Provide the [x, y] coordinate of the cell's center where the given text is located.  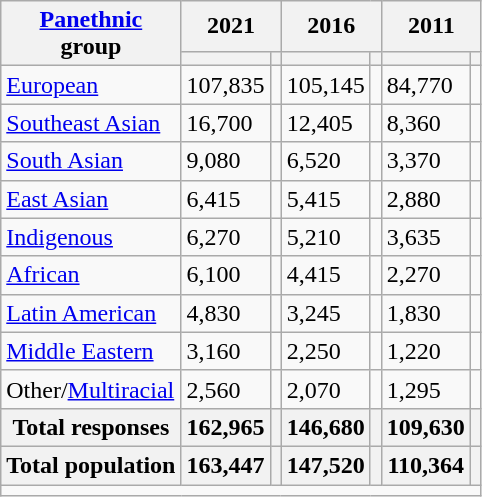
2,270 [426, 275]
Middle Eastern [91, 351]
2,560 [226, 389]
2,880 [426, 199]
Indigenous [91, 237]
3,160 [226, 351]
8,360 [426, 123]
4,415 [326, 275]
107,835 [226, 85]
162,965 [226, 427]
5,415 [326, 199]
2,070 [326, 389]
African [91, 275]
Other/Multiracial [91, 389]
1,295 [426, 389]
110,364 [426, 465]
2,250 [326, 351]
12,405 [326, 123]
163,447 [226, 465]
5,210 [326, 237]
16,700 [226, 123]
3,370 [426, 161]
Latin American [91, 313]
6,100 [226, 275]
1,830 [426, 313]
Total responses [91, 427]
1,220 [426, 351]
109,630 [426, 427]
6,415 [226, 199]
East Asian [91, 199]
6,520 [326, 161]
6,270 [226, 237]
Total population [91, 465]
9,080 [226, 161]
2021 [231, 26]
84,770 [426, 85]
3,245 [326, 313]
105,145 [326, 85]
3,635 [426, 237]
Panethnicgroup [91, 34]
2011 [431, 26]
147,520 [326, 465]
2016 [331, 26]
146,680 [326, 427]
European [91, 85]
South Asian [91, 161]
Southeast Asian [91, 123]
4,830 [226, 313]
